Extract the (X, Y) coordinate from the center of the cell holding the provided text.  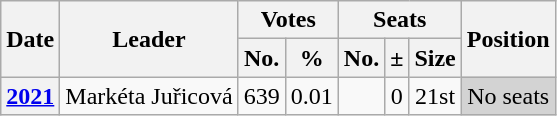
0 (397, 96)
Markéta Juřicová (149, 96)
Leader (149, 39)
% (312, 58)
No seats (508, 96)
0.01 (312, 96)
Seats (400, 20)
21st (435, 96)
2021 (30, 96)
Date (30, 39)
Votes (288, 20)
Position (508, 39)
Size (435, 58)
639 (262, 96)
± (397, 58)
